Find where the given text appears and provide that cell's center as [X, Y] coordinate. 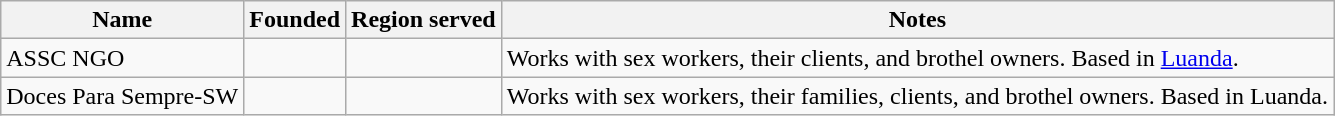
Name [122, 20]
Works with sex workers, their clients, and brothel owners. Based in Luanda. [917, 58]
Doces Para Sempre-SW [122, 96]
ASSC NGO [122, 58]
Notes [917, 20]
Region served [424, 20]
Works with sex workers, their families, clients, and brothel owners. Based in Luanda. [917, 96]
Founded [295, 20]
